Output the (X, Y) coordinate of the center of the cell containing the given text.  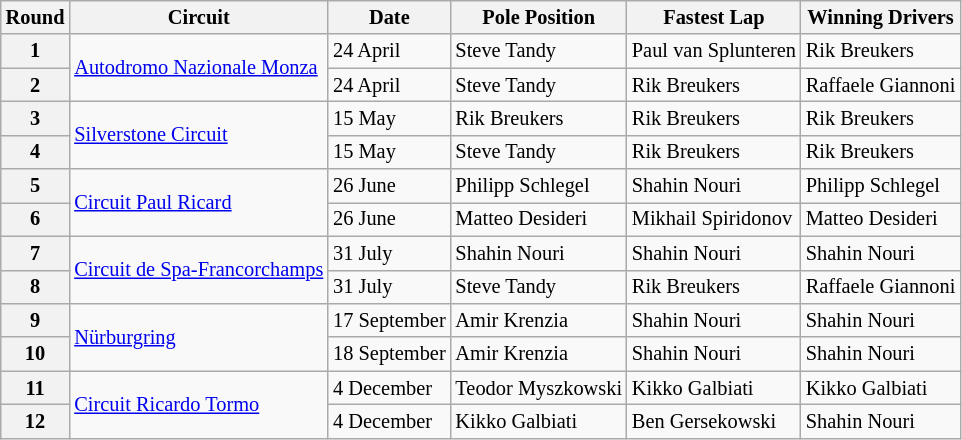
Autodromo Nazionale Monza (198, 68)
Round (36, 17)
3 (36, 118)
10 (36, 354)
1 (36, 51)
Fastest Lap (714, 17)
12 (36, 421)
Ben Gersekowski (714, 421)
Nürburgring (198, 336)
Date (389, 17)
7 (36, 253)
9 (36, 320)
2 (36, 85)
Circuit de Spa-Francorchamps (198, 270)
5 (36, 186)
6 (36, 219)
18 September (389, 354)
8 (36, 287)
Paul van Splunteren (714, 51)
Pole Position (539, 17)
Teodor Myszkowski (539, 388)
Circuit (198, 17)
Circuit Paul Ricard (198, 202)
Silverstone Circuit (198, 134)
Circuit Ricardo Tormo (198, 404)
Winning Drivers (880, 17)
17 September (389, 320)
4 (36, 152)
Mikhail Spiridonov (714, 219)
11 (36, 388)
